Detect which cell encompasses the target text, then output its [x, y] center coordinate. 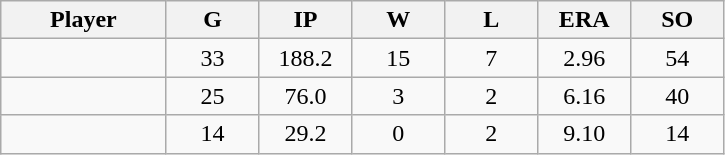
SO [678, 20]
IP [306, 20]
29.2 [306, 134]
W [398, 20]
25 [212, 96]
ERA [584, 20]
L [492, 20]
54 [678, 58]
G [212, 20]
3 [398, 96]
0 [398, 134]
6.16 [584, 96]
33 [212, 58]
40 [678, 96]
7 [492, 58]
Player [84, 20]
2.96 [584, 58]
15 [398, 58]
76.0 [306, 96]
9.10 [584, 134]
188.2 [306, 58]
